Extract the [X, Y] coordinate from the center of the cell holding the provided text.  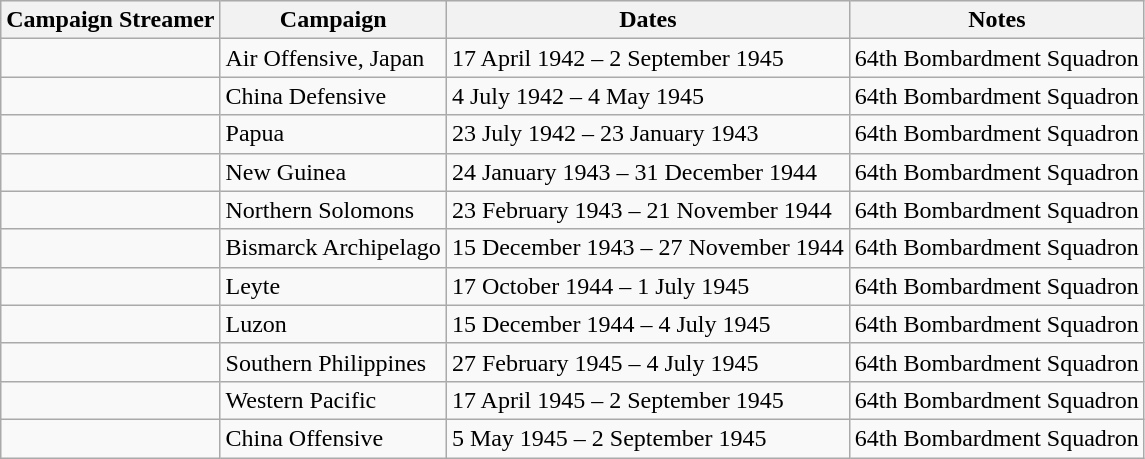
17 April 1942 – 2 September 1945 [648, 58]
Air Offensive, Japan [333, 58]
5 May 1945 – 2 September 1945 [648, 438]
Bismarck Archipelago [333, 248]
Western Pacific [333, 400]
China Offensive [333, 438]
Northern Solomons [333, 210]
17 April 1945 – 2 September 1945 [648, 400]
Campaign Streamer [110, 20]
Campaign [333, 20]
23 July 1942 – 23 January 1943 [648, 134]
Leyte [333, 286]
15 December 1944 – 4 July 1945 [648, 324]
24 January 1943 – 31 December 1944 [648, 172]
Dates [648, 20]
New Guinea [333, 172]
15 December 1943 – 27 November 1944 [648, 248]
China Defensive [333, 96]
Papua [333, 134]
4 July 1942 – 4 May 1945 [648, 96]
17 October 1944 – 1 July 1945 [648, 286]
27 February 1945 – 4 July 1945 [648, 362]
Notes [996, 20]
23 February 1943 – 21 November 1944 [648, 210]
Luzon [333, 324]
Southern Philippines [333, 362]
